Output the [x, y] coordinate of the center of the cell containing the given text.  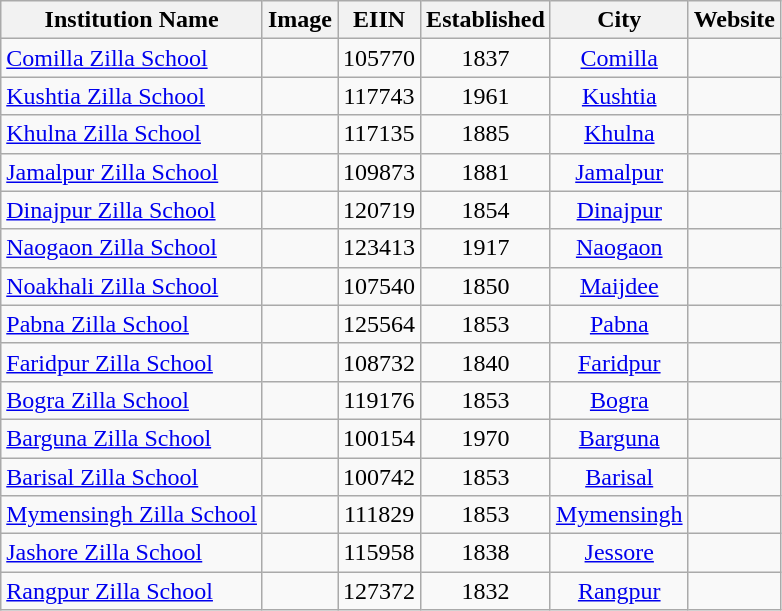
Noakhali Zilla School [132, 286]
Comilla [619, 58]
Rangpur Zilla School [132, 591]
Kushtia [619, 96]
Faridpur [619, 362]
109873 [380, 172]
Bogra [619, 400]
Jamalpur Zilla School [132, 172]
119176 [380, 400]
EIIN [380, 20]
Jamalpur [619, 172]
125564 [380, 324]
127372 [380, 591]
111829 [380, 515]
120719 [380, 210]
Khulna Zilla School [132, 134]
100154 [380, 438]
1881 [486, 172]
Dinajpur [619, 210]
108732 [380, 362]
Bogra Zilla School [132, 400]
Comilla Zilla School [132, 58]
1917 [486, 248]
1850 [486, 286]
Barisal [619, 477]
105770 [380, 58]
Rangpur [619, 591]
Jessore [619, 553]
1832 [486, 591]
Institution Name [132, 20]
1970 [486, 438]
1854 [486, 210]
Faridpur Zilla School [132, 362]
1885 [486, 134]
Dinajpur Zilla School [132, 210]
Barguna Zilla School [132, 438]
Maijdee [619, 286]
Khulna [619, 134]
Website [734, 20]
Pabna [619, 324]
Barisal Zilla School [132, 477]
Kushtia Zilla School [132, 96]
1837 [486, 58]
Pabna Zilla School [132, 324]
100742 [380, 477]
1961 [486, 96]
117135 [380, 134]
Mymensingh Zilla School [132, 515]
Jashore Zilla School [132, 553]
Barguna [619, 438]
1838 [486, 553]
Naogaon [619, 248]
107540 [380, 286]
123413 [380, 248]
Established [486, 20]
Naogaon Zilla School [132, 248]
City [619, 20]
1840 [486, 362]
Image [300, 20]
115958 [380, 553]
117743 [380, 96]
Mymensingh [619, 515]
